Determine the [x, y] coordinate at the center of the cell enclosing the given text.  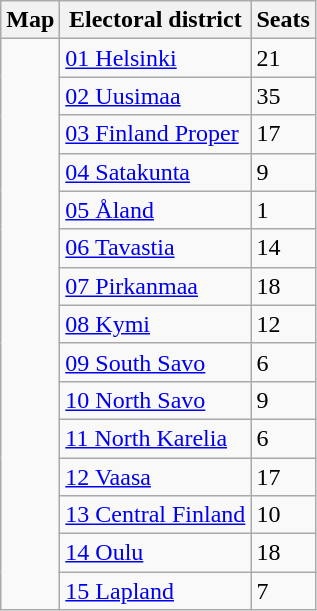
21 [283, 58]
Seats [283, 20]
09 South Savo [156, 362]
08 Kymi [156, 324]
12 Vaasa [156, 477]
Map [30, 20]
04 Satakunta [156, 172]
05 Åland [156, 210]
11 North Karelia [156, 438]
01 Helsinki [156, 58]
03 Finland Proper [156, 134]
07 Pirkanmaa [156, 286]
14 [283, 248]
10 North Savo [156, 400]
10 [283, 515]
Electoral district [156, 20]
06 Tavastia [156, 248]
12 [283, 324]
7 [283, 591]
13 Central Finland [156, 515]
15 Lapland [156, 591]
14 Oulu [156, 553]
1 [283, 210]
35 [283, 96]
02 Uusimaa [156, 96]
